Search for the cell housing the specified text and yield its [x, y] center coordinate. 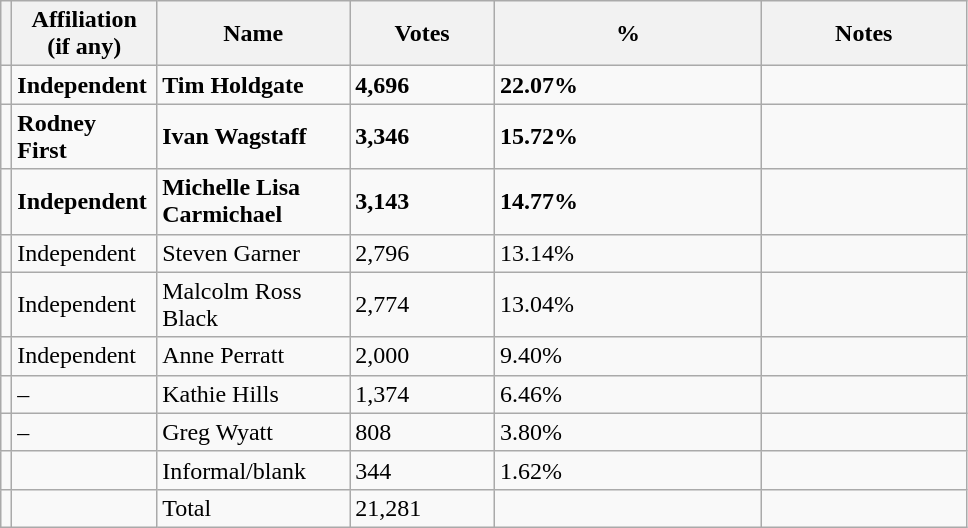
808 [422, 432]
Steven Garner [254, 253]
14.77% [628, 202]
Ivan Wagstaff [254, 136]
6.46% [628, 394]
Votes [422, 34]
Anne Perratt [254, 356]
3,143 [422, 202]
Informal/blank [254, 470]
4,696 [422, 85]
2,000 [422, 356]
1.62% [628, 470]
3.80% [628, 432]
Rodney First [84, 136]
Affiliation (if any) [84, 34]
13.14% [628, 253]
Michelle Lisa Carmichael [254, 202]
1,374 [422, 394]
9.40% [628, 356]
Malcolm Ross Black [254, 304]
Kathie Hills [254, 394]
Name [254, 34]
22.07% [628, 85]
Greg Wyatt [254, 432]
Total [254, 508]
3,346 [422, 136]
21,281 [422, 508]
Notes [864, 34]
13.04% [628, 304]
344 [422, 470]
2,774 [422, 304]
2,796 [422, 253]
15.72% [628, 136]
% [628, 34]
Tim Holdgate [254, 85]
